Pinpoint the cell where the given text exists, returning its (X, Y) midpoint coordinate. 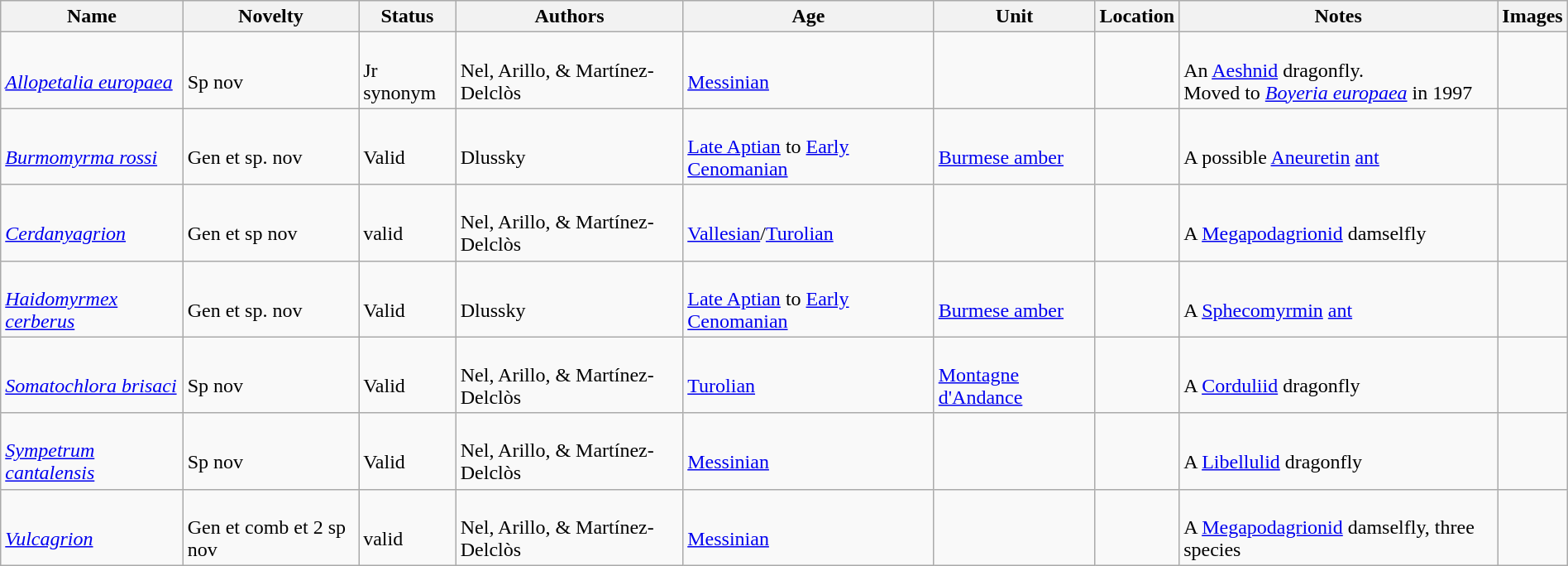
Haidomyrmex cerberus (92, 299)
Gen et comb et 2 sp nov (270, 527)
A Megapodagrionid damselfly (1338, 223)
A possible Aneuretin ant (1338, 146)
A Megapodagrionid damselfly, three species (1338, 527)
A Corduliid dragonfly (1338, 375)
Vulcagrion (92, 527)
Images (1532, 17)
A Libellulid dragonfly (1338, 451)
An Aeshnid dragonfly. Moved to Boyeria europaea in 1997 (1338, 70)
Allopetalia europaea (92, 70)
Unit (1014, 17)
Authors (569, 17)
Notes (1338, 17)
Age (809, 17)
Vallesian/Turolian (809, 223)
Montagne d'Andance (1014, 375)
Status (408, 17)
Jr synonym (408, 70)
Somatochlora brisaci (92, 375)
Name (92, 17)
Novelty (270, 17)
Sympetrum cantalensis (92, 451)
Location (1137, 17)
Burmomyrma rossi (92, 146)
A Sphecomyrmin ant (1338, 299)
Turolian (809, 375)
Cerdanyagrion (92, 223)
Gen et sp nov (270, 223)
